Locate the cell with the specified text and output its [X, Y] center coordinate. 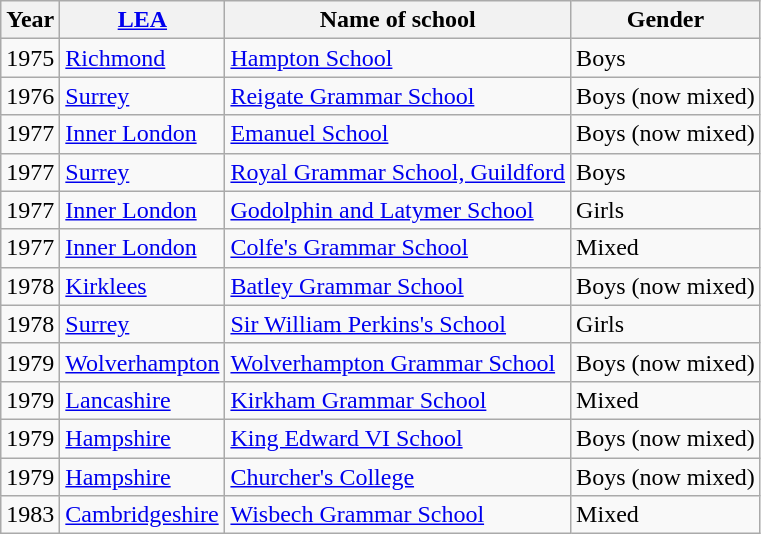
Lancashire [142, 400]
Gender [666, 20]
Hampton School [398, 58]
Sir William Perkins's School [398, 324]
Batley Grammar School [398, 286]
Wisbech Grammar School [398, 515]
1983 [30, 515]
Godolphin and Latymer School [398, 210]
Wolverhampton Grammar School [398, 362]
Emanuel School [398, 134]
Royal Grammar School, Guildford [398, 172]
Kirklees [142, 286]
Churcher's College [398, 477]
1976 [30, 96]
1975 [30, 58]
Colfe's Grammar School [398, 248]
Wolverhampton [142, 362]
Richmond [142, 58]
Name of school [398, 20]
Year [30, 20]
Kirkham Grammar School [398, 400]
LEA [142, 20]
Cambridgeshire [142, 515]
King Edward VI School [398, 438]
Reigate Grammar School [398, 96]
